Find where the given text appears and provide that cell's center as (x, y) coordinate. 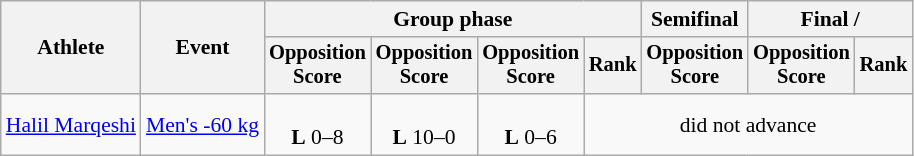
L 0–8 (318, 124)
Semifinal (694, 19)
L 0–6 (530, 124)
Athlete (71, 48)
did not advance (748, 124)
Group phase (452, 19)
Halil Marqeshi (71, 124)
Event (202, 48)
Men's -60 kg (202, 124)
L 10–0 (424, 124)
Final / (830, 19)
